Detect which cell encompasses the target text, then output its [x, y] center coordinate. 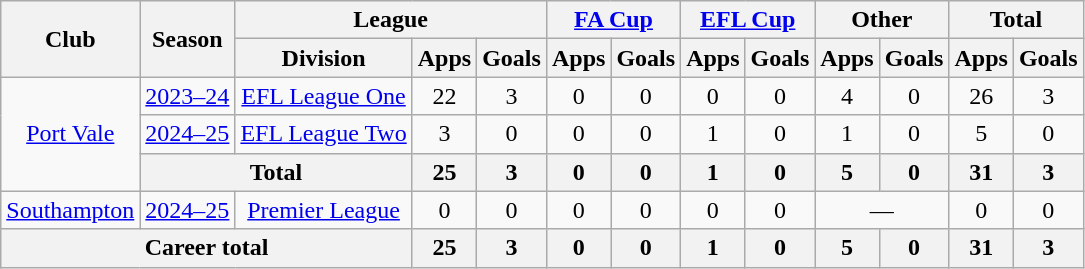
Southampton [70, 210]
Career total [206, 248]
Division [324, 58]
League [391, 20]
Season [188, 39]
Other [882, 20]
Club [70, 39]
EFL Cup [748, 20]
Premier League [324, 210]
— [882, 210]
4 [847, 96]
Port Vale [70, 134]
FA Cup [613, 20]
26 [981, 96]
EFL League One [324, 96]
EFL League Two [324, 134]
22 [444, 96]
2023–24 [188, 96]
